Pinpoint the cell where the given text exists, returning its [x, y] midpoint coordinate. 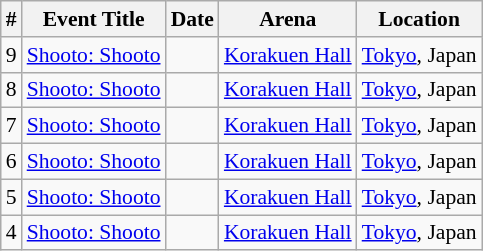
4 [12, 233]
5 [12, 197]
6 [12, 162]
9 [12, 55]
Arena [288, 19]
Event Title [94, 19]
# [12, 19]
8 [12, 90]
7 [12, 126]
Location [420, 19]
Date [192, 19]
